Pinpoint the cell where the given text exists, returning its [x, y] midpoint coordinate. 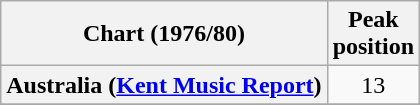
13 [373, 85]
Australia (Kent Music Report) [164, 85]
Peakposition [373, 34]
Chart (1976/80) [164, 34]
